Pinpoint the cell where the given text exists, returning its (x, y) midpoint coordinate. 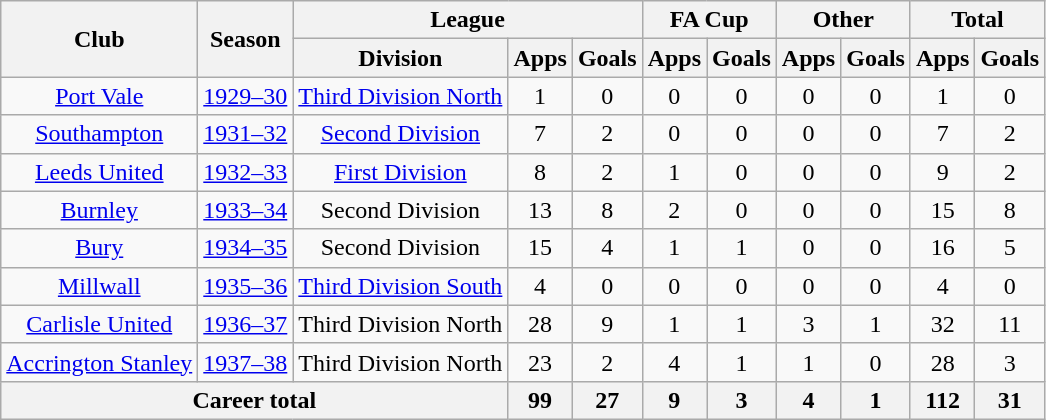
Southampton (100, 134)
Total (977, 20)
First Division (400, 172)
Bury (100, 248)
1931–32 (246, 134)
Millwall (100, 286)
FA Cup (709, 20)
1934–35 (246, 248)
Other (843, 20)
Carlisle United (100, 324)
13 (540, 210)
Accrington Stanley (100, 362)
Third Division South (400, 286)
31 (1010, 400)
27 (607, 400)
5 (1010, 248)
Season (246, 39)
Port Vale (100, 96)
Club (100, 39)
1936–37 (246, 324)
1935–36 (246, 286)
99 (540, 400)
16 (942, 248)
1937–38 (246, 362)
1932–33 (246, 172)
112 (942, 400)
11 (1010, 324)
Division (400, 58)
32 (942, 324)
League (468, 20)
Leeds United (100, 172)
Burnley (100, 210)
1933–34 (246, 210)
1929–30 (246, 96)
Career total (254, 400)
23 (540, 362)
